Pinpoint the cell where the given text exists, returning its [X, Y] midpoint coordinate. 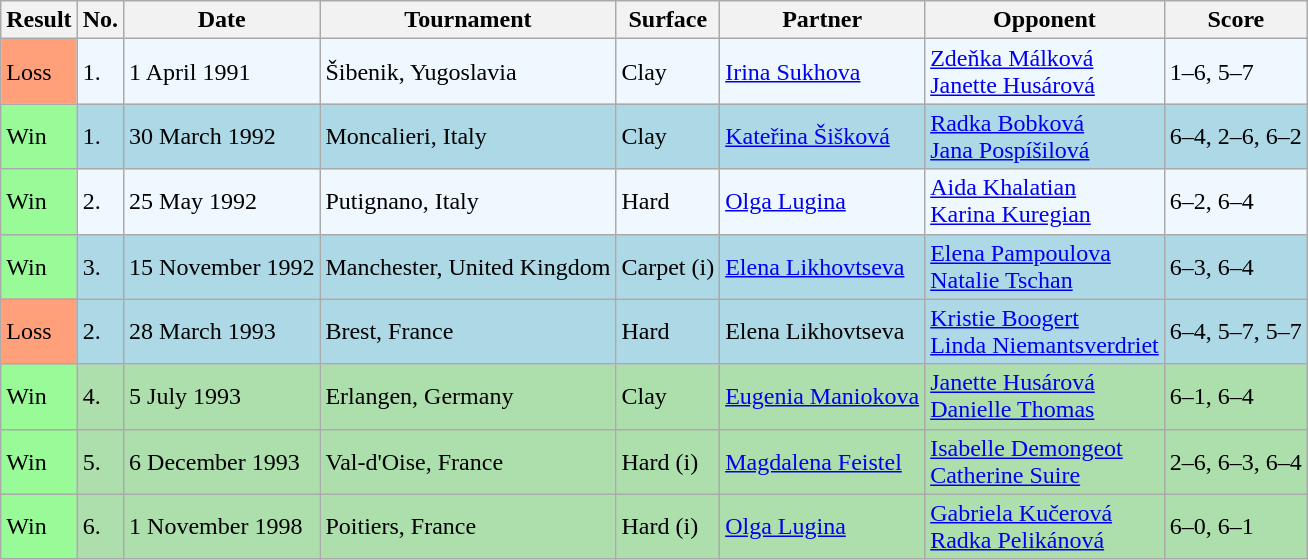
1–6, 5–7 [1236, 72]
Kristie Boogert Linda Niemantsverdriet [1045, 332]
Poitiers, France [468, 526]
Erlangen, Germany [468, 396]
Brest, France [468, 332]
Partner [822, 20]
Magdalena Feistel [822, 462]
6–3, 6–4 [1236, 266]
Tournament [468, 20]
6. [100, 526]
Moncalieri, Italy [468, 136]
6–0, 6–1 [1236, 526]
Manchester, United Kingdom [468, 266]
Aida Khalatian Karina Kuregian [1045, 202]
15 November 1992 [222, 266]
Opponent [1045, 20]
2–6, 6–3, 6–4 [1236, 462]
1 November 1998 [222, 526]
4. [100, 396]
1 April 1991 [222, 72]
Gabriela Kučerová Radka Pelikánová [1045, 526]
3. [100, 266]
6–1, 6–4 [1236, 396]
Carpet (i) [668, 266]
Date [222, 20]
6 December 1993 [222, 462]
Score [1236, 20]
Kateřina Šišková [822, 136]
Putignano, Italy [468, 202]
Radka Bobková Jana Pospíšilová [1045, 136]
Janette Husárová Danielle Thomas [1045, 396]
28 March 1993 [222, 332]
Irina Sukhova [822, 72]
6–4, 2–6, 6–2 [1236, 136]
Isabelle Demongeot Catherine Suire [1045, 462]
30 March 1992 [222, 136]
Eugenia Maniokova [822, 396]
Zdeňka Málková Janette Husárová [1045, 72]
Val-d'Oise, France [468, 462]
25 May 1992 [222, 202]
6–2, 6–4 [1236, 202]
No. [100, 20]
Surface [668, 20]
5 July 1993 [222, 396]
Šibenik, Yugoslavia [468, 72]
5. [100, 462]
6–4, 5–7, 5–7 [1236, 332]
Result [39, 20]
Elena Pampoulova Natalie Tschan [1045, 266]
